Scan for the cell matching the given text and deliver its [X, Y] coordinate at center. 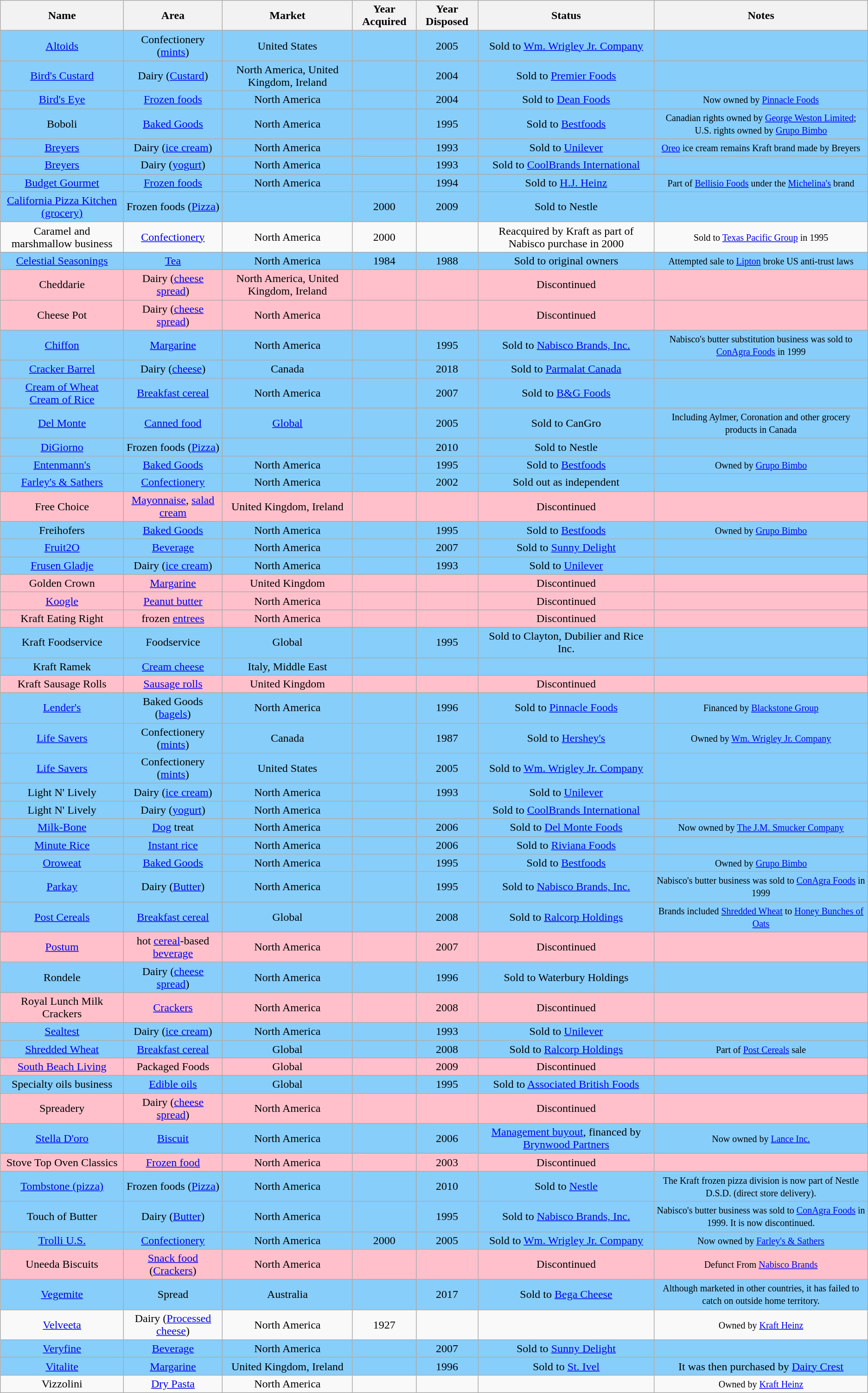
Spread [173, 1294]
Post Cereals [62, 917]
Frozen food [173, 1162]
Italy, Middle East [287, 667]
Milk-Bone [62, 828]
Mayonnaise, salad cream [173, 507]
Dry Pasta [173, 1384]
Edible oils [173, 1085]
Dairy (Processed cheese) [173, 1325]
Bird's Eye [62, 100]
Oroweat [62, 863]
Crackers [173, 1008]
Packaged Foods [173, 1067]
Kraft Sausage Rolls [62, 684]
Koogle [62, 601]
Owned by Wm. Wrigley Jr. Company [761, 738]
Although marketed in other countries, it has failed to catch on outside home territory. [761, 1294]
Boboli [62, 123]
Del Monte [62, 423]
frozen entrees [173, 618]
Royal Lunch Milk Crackers [62, 1008]
Altoids [62, 45]
Oreo ice cream remains Kraft brand made by Breyers [761, 148]
Specialty oils business [62, 1085]
Including Aylmer, Coronation and other grocery products in Canada [761, 423]
2018 [447, 369]
Veryfine [62, 1348]
2017 [447, 1294]
Sold to Parmalat Canada [566, 369]
Sold to St. Ivel [566, 1366]
Year Disposed [447, 16]
Nabisco's butter substitution business was sold to ConAgra Foods in 1999 [761, 345]
Stella D'oro [62, 1138]
Now owned by The J.M. Smucker Company [761, 828]
Biscuit [173, 1138]
Sold to Hershey's [566, 738]
Cheese Pot [62, 315]
Stove Top Oven Classics [62, 1162]
Cheddarie [62, 285]
Touch of Butter [62, 1216]
Now owned by Farley's & Sathers [761, 1240]
Sold to original owners [566, 261]
Canned food [173, 423]
Part of Post Cereals sale [761, 1049]
Cream of WheatCream of Rice [62, 393]
Reacquired by Kraft as part of Nabisco purchase in 2000 [566, 237]
Tombstone (pizza) [62, 1187]
Dairy (Custard) [173, 76]
Sold to Del Monte Foods [566, 828]
Australia [287, 1294]
Freihofers [62, 530]
Sold to B&G Foods [566, 393]
Caramel and marshmallow business [62, 237]
Sold to Riviana Foods [566, 845]
Vegemite [62, 1294]
Trolli U.S. [62, 1240]
Farley's & Sathers [62, 482]
Sold to CanGro [566, 423]
Sold to Waterbury Holdings [566, 977]
hot cereal-based beverage [173, 947]
Area [173, 16]
Cream cheese [173, 667]
2003 [447, 1162]
Brands included Shredded Wheat to Honey Bunches of Oats [761, 917]
Status [566, 16]
Defunct From Nabisco Brands [761, 1265]
Kraft Ramek [62, 667]
Sold to Pinnacle Foods [566, 708]
1994 [447, 183]
Golden Crown [62, 583]
Frusen Gladje [62, 565]
Parkay [62, 887]
It was then purchased by Dairy Crest [761, 1366]
Dog treat [173, 828]
Bird's Custard [62, 76]
Postum [62, 947]
Sold to Premier Foods [566, 76]
Canadian rights owned by George Weston Limited; U.S. rights owned by Grupo Bimbo [761, 123]
Budget Gourmet [62, 183]
Shredded Wheat [62, 1049]
Kraft Eating Right [62, 618]
Instant rice [173, 845]
1988 [447, 261]
Entenmann's [62, 465]
Tea [173, 261]
Sold to H.J. Heinz [566, 183]
Celestial Seasonings [62, 261]
Dairy (cheese) [173, 369]
Sold to Bega Cheese [566, 1294]
Lender's [62, 708]
Nabisco's butter business was sold to ConAgra Foods in 1999. It is now discontinued. [761, 1216]
2002 [447, 482]
Sold to Associated British Foods [566, 1085]
Now owned by Lance Inc. [761, 1138]
Sold to Texas Pacific Group in 1995 [761, 237]
1987 [447, 738]
DiGiorno [62, 447]
Market [287, 16]
Now owned by Pinnacle Foods [761, 100]
Spreadery [62, 1109]
Vitalite [62, 1366]
1927 [384, 1325]
Attempted sale to Lipton broke US anti-trust laws [761, 261]
Cracker Barrel [62, 369]
Year Acquired [384, 16]
Free Choice [62, 507]
Baked Goods (bagels) [173, 708]
Fruit2O [62, 548]
Nabisco's butter business was sold to ConAgra Foods in 1999 [761, 887]
Name [62, 16]
Minute Rice [62, 845]
Notes [761, 16]
1984 [384, 261]
Velveeta [62, 1325]
Sold out as independent [566, 482]
Peanut butter [173, 601]
Financed by Blackstone Group [761, 708]
Uneeda Biscuits [62, 1265]
Sold to Clayton, Dubilier and Rice Inc. [566, 642]
California Pizza Kitchen (grocery) [62, 207]
South Beach Living [62, 1067]
Management buyout, financed by Brynwood Partners [566, 1138]
Sold to Dean Foods [566, 100]
Vizzolini [62, 1384]
Kraft Foodservice [62, 642]
Part of Bellisio Foods under the Michelina's brand [761, 183]
Sealtest [62, 1031]
Snack food (Crackers) [173, 1265]
Rondele [62, 977]
The Kraft frozen pizza division is now part of Nestle D.S.D. (direct store delivery). [761, 1187]
Chiffon [62, 345]
Sausage rolls [173, 684]
Foodservice [173, 642]
